For the text-containing cell, return its midpoint in [X, Y] coordinate format. 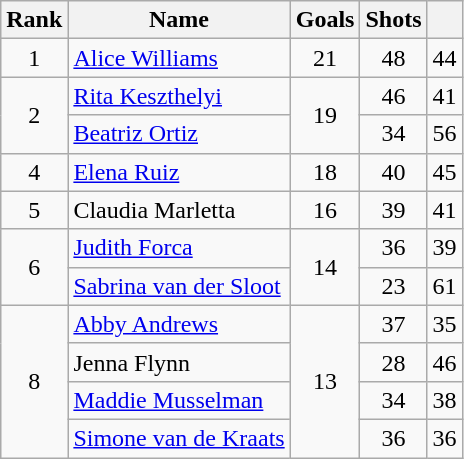
Judith Forca [179, 248]
Name [179, 20]
23 [394, 286]
40 [394, 172]
56 [444, 134]
Alice Williams [179, 58]
19 [325, 115]
21 [325, 58]
Jenna Flynn [179, 362]
2 [34, 115]
4 [34, 172]
61 [444, 286]
Rank [34, 20]
1 [34, 58]
48 [394, 58]
6 [34, 267]
Beatriz Ortiz [179, 134]
14 [325, 267]
16 [325, 210]
13 [325, 381]
35 [444, 324]
37 [394, 324]
8 [34, 381]
Claudia Marletta [179, 210]
Goals [325, 20]
45 [444, 172]
28 [394, 362]
Simone van de Kraats [179, 438]
Sabrina van der Sloot [179, 286]
Rita Keszthelyi [179, 96]
18 [325, 172]
Maddie Musselman [179, 400]
38 [444, 400]
5 [34, 210]
Elena Ruiz [179, 172]
Shots [394, 20]
44 [444, 58]
Abby Andrews [179, 324]
